Find where the given text appears and provide that cell's center as (X, Y) coordinate. 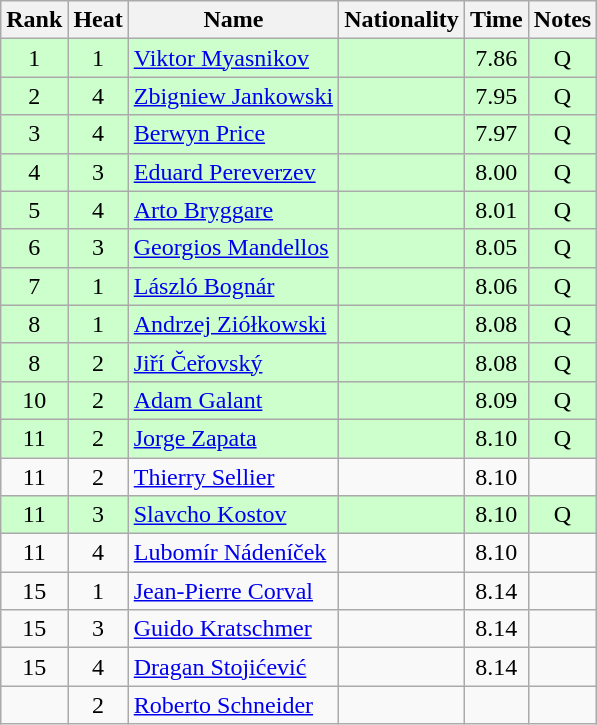
Roberto Schneider (233, 705)
Guido Kratschmer (233, 629)
Slavcho Kostov (233, 515)
8.06 (496, 286)
Jiří Čeřovský (233, 362)
Notes (562, 20)
Time (496, 20)
Adam Galant (233, 400)
Arto Bryggare (233, 210)
Dragan Stojićević (233, 667)
Thierry Sellier (233, 477)
Eduard Pereverzev (233, 172)
Jorge Zapata (233, 438)
Viktor Myasnikov (233, 58)
7 (34, 286)
Lubomír Nádeníček (233, 553)
Nationality (402, 20)
7.95 (496, 96)
5 (34, 210)
Berwyn Price (233, 134)
Georgios Mandellos (233, 248)
Andrzej Ziółkowski (233, 324)
Zbigniew Jankowski (233, 96)
8.05 (496, 248)
7.97 (496, 134)
Rank (34, 20)
7.86 (496, 58)
Name (233, 20)
8.09 (496, 400)
László Bognár (233, 286)
8.01 (496, 210)
6 (34, 248)
10 (34, 400)
Jean-Pierre Corval (233, 591)
Heat (98, 20)
8.00 (496, 172)
